Extract the [X, Y] coordinate from the center of the cell holding the provided text.  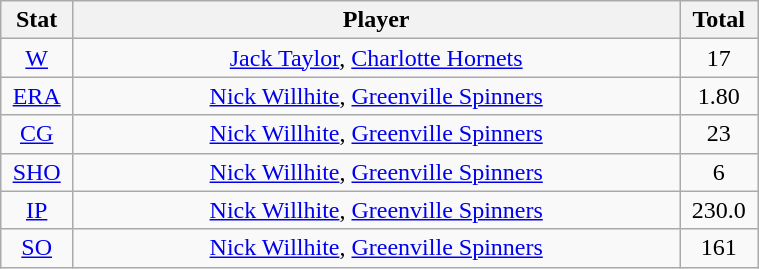
230.0 [719, 210]
SHO [37, 172]
Stat [37, 20]
W [37, 58]
IP [37, 210]
Jack Taylor, Charlotte Hornets [376, 58]
161 [719, 248]
1.80 [719, 96]
ERA [37, 96]
Total [719, 20]
CG [37, 134]
23 [719, 134]
SO [37, 248]
6 [719, 172]
17 [719, 58]
Player [376, 20]
